Return [x, y] of the center of cell containing provided text 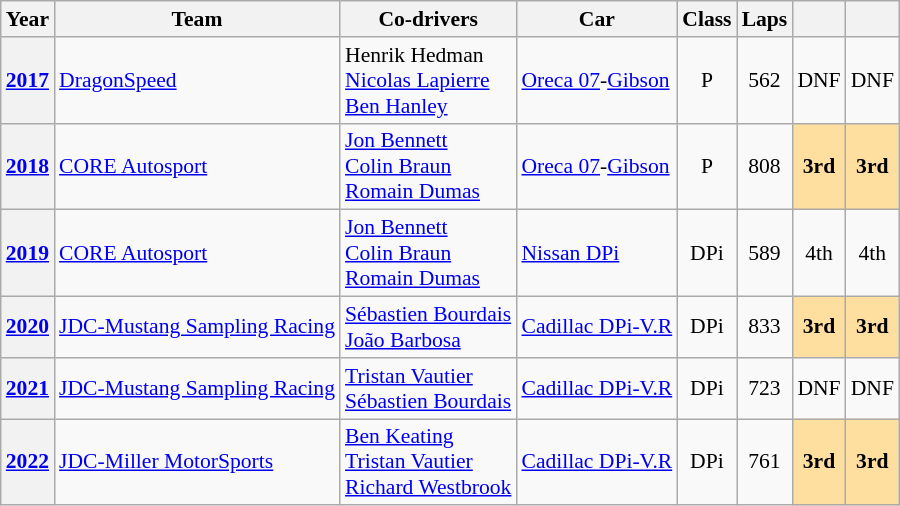
761 [765, 462]
2019 [28, 254]
Nissan DPi [596, 254]
723 [765, 388]
589 [765, 254]
Year [28, 19]
Ben Keating Tristan Vautier Richard Westbrook [428, 462]
808 [765, 166]
Class [706, 19]
Henrik Hedman Nicolas Lapierre Ben Hanley [428, 80]
2022 [28, 462]
2020 [28, 328]
2018 [28, 166]
562 [765, 80]
Co-drivers [428, 19]
JDC-Miller MotorSports [197, 462]
Team [197, 19]
2017 [28, 80]
833 [765, 328]
Car [596, 19]
2021 [28, 388]
Laps [765, 19]
Tristan Vautier Sébastien Bourdais [428, 388]
Sébastien Bourdais João Barbosa [428, 328]
DragonSpeed [197, 80]
